Return the [x, y] coordinate for the center point of the cell that contains the specified text.  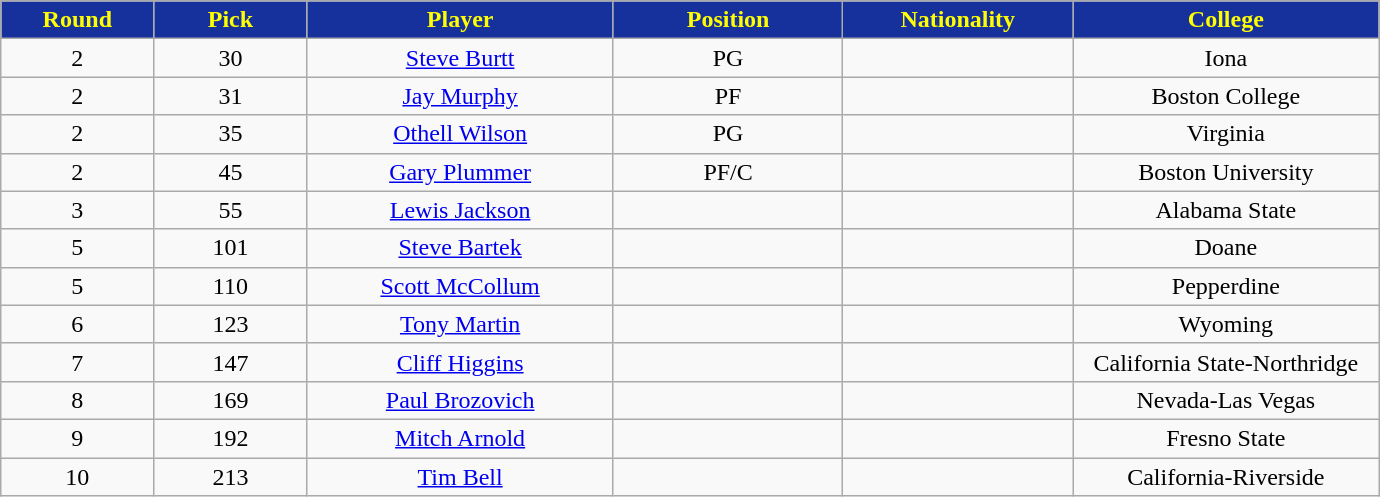
Gary Plummer [460, 172]
Lewis Jackson [460, 210]
PF [728, 96]
Iona [1226, 58]
110 [230, 286]
Tony Martin [460, 324]
Wyoming [1226, 324]
California State-Northridge [1226, 362]
Fresno State [1226, 438]
Steve Burtt [460, 58]
Mitch Arnold [460, 438]
123 [230, 324]
Cliff Higgins [460, 362]
55 [230, 210]
Player [460, 20]
Scott McCollum [460, 286]
Jay Murphy [460, 96]
169 [230, 400]
Pepperdine [1226, 286]
213 [230, 477]
7 [78, 362]
Nevada-Las Vegas [1226, 400]
Steve Bartek [460, 248]
Round [78, 20]
Nationality [958, 20]
PF/C [728, 172]
8 [78, 400]
Alabama State [1226, 210]
Position [728, 20]
147 [230, 362]
3 [78, 210]
Paul Brozovich [460, 400]
Pick [230, 20]
California-Riverside [1226, 477]
Doane [1226, 248]
Virginia [1226, 134]
College [1226, 20]
10 [78, 477]
Boston University [1226, 172]
Othell Wilson [460, 134]
35 [230, 134]
45 [230, 172]
9 [78, 438]
Tim Bell [460, 477]
101 [230, 248]
30 [230, 58]
192 [230, 438]
Boston College [1226, 96]
6 [78, 324]
31 [230, 96]
